Output the [x, y] coordinate of the center of the cell containing the given text.  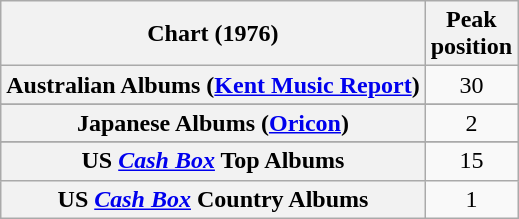
Japanese Albums (Oricon) [213, 123]
Australian Albums (Kent Music Report) [213, 85]
1 [471, 199]
US Cash Box Top Albums [213, 161]
Peakposition [471, 34]
30 [471, 85]
Chart (1976) [213, 34]
15 [471, 161]
US Cash Box Country Albums [213, 199]
2 [471, 123]
